Output the (x, y) coordinate of the center of the cell containing the given text.  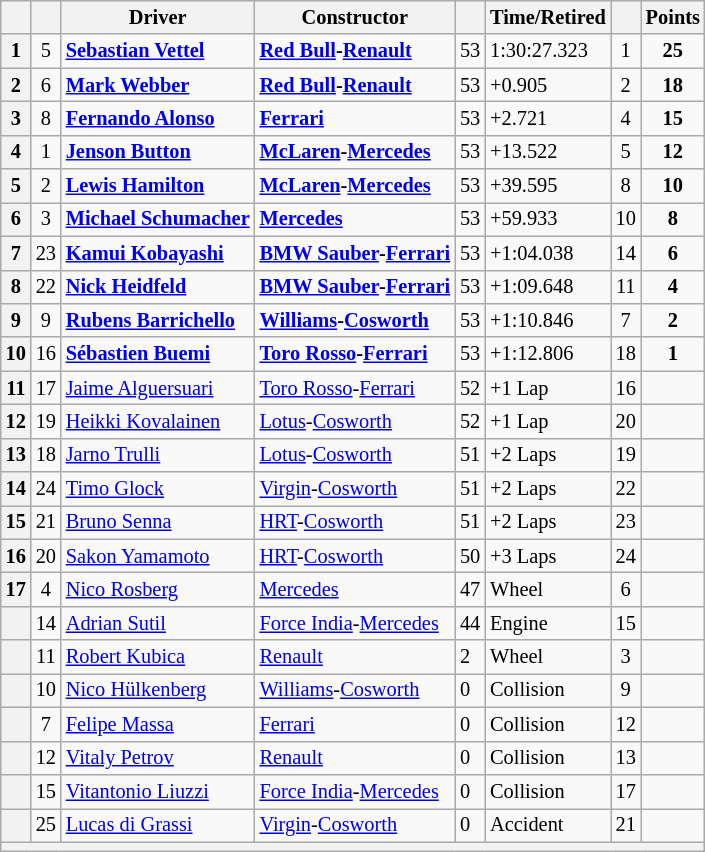
+3 Laps (548, 556)
Lucas di Grassi (158, 825)
+0.905 (548, 85)
1:30:27.323 (548, 51)
44 (470, 623)
Jarno Trulli (158, 455)
+2.721 (548, 118)
Accident (548, 825)
Driver (158, 17)
+1:09.648 (548, 287)
Timo Glock (158, 489)
Sébastien Buemi (158, 354)
Points (673, 17)
Nico Hülkenberg (158, 690)
50 (470, 556)
Vitaly Petrov (158, 758)
Time/Retired (548, 17)
Sakon Yamamoto (158, 556)
Sebastian Vettel (158, 51)
Nico Rosberg (158, 589)
Heikki Kovalainen (158, 421)
+39.595 (548, 186)
Constructor (356, 17)
Mark Webber (158, 85)
Nick Heidfeld (158, 287)
Lewis Hamilton (158, 186)
Fernando Alonso (158, 118)
+1:12.806 (548, 354)
Engine (548, 623)
+1:10.846 (548, 320)
+13.522 (548, 152)
Rubens Barrichello (158, 320)
Robert Kubica (158, 657)
Jaime Alguersuari (158, 388)
Felipe Massa (158, 724)
47 (470, 589)
Michael Schumacher (158, 219)
Bruno Senna (158, 522)
+59.933 (548, 219)
+1:04.038 (548, 253)
Vitantonio Liuzzi (158, 791)
Adrian Sutil (158, 623)
Jenson Button (158, 152)
Kamui Kobayashi (158, 253)
